Output the [x, y] coordinate of the center of the cell containing the given text.  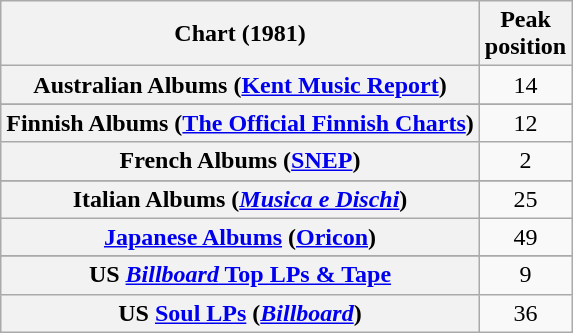
36 [525, 313]
Chart (1981) [240, 34]
12 [525, 123]
25 [525, 199]
French Albums (SNEP) [240, 161]
9 [525, 275]
Peakposition [525, 34]
49 [525, 237]
2 [525, 161]
Japanese Albums (Oricon) [240, 237]
14 [525, 85]
US Billboard Top LPs & Tape [240, 275]
Italian Albums (Musica e Dischi) [240, 199]
Australian Albums (Kent Music Report) [240, 85]
Finnish Albums (The Official Finnish Charts) [240, 123]
US Soul LPs (Billboard) [240, 313]
